From the cell containing the given text, extract its center point as (x, y) coordinate. 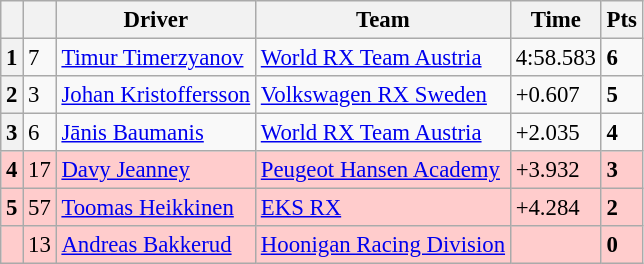
Driver (156, 20)
+0.607 (556, 95)
57 (40, 208)
Hoonigan Racing Division (382, 245)
Timur Timerzyanov (156, 58)
Time (556, 20)
13 (40, 245)
Peugeot Hansen Academy (382, 170)
4:58.583 (556, 58)
Johan Kristoffersson (156, 95)
Toomas Heikkinen (156, 208)
EKS RX (382, 208)
0 (622, 245)
+2.035 (556, 133)
Team (382, 20)
Andreas Bakkerud (156, 245)
1 (12, 58)
Volkswagen RX Sweden (382, 95)
Jānis Baumanis (156, 133)
7 (40, 58)
Davy Jeanney (156, 170)
Pts (622, 20)
17 (40, 170)
+4.284 (556, 208)
+3.932 (556, 170)
